Determine the [X, Y] coordinate at the center of the cell enclosing the given text.  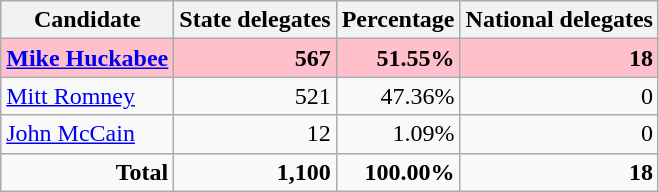
1,100 [255, 172]
521 [255, 96]
1.09% [398, 134]
Total [88, 172]
12 [255, 134]
State delegates [255, 20]
47.36% [398, 96]
567 [255, 58]
100.00% [398, 172]
Mike Huckabee [88, 58]
John McCain [88, 134]
Mitt Romney [88, 96]
51.55% [398, 58]
Percentage [398, 20]
National delegates [559, 20]
Candidate [88, 20]
